Scan for the cell matching the given text and deliver its [x, y] coordinate at center. 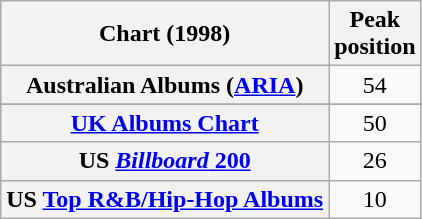
10 [375, 199]
26 [375, 161]
Chart (1998) [165, 34]
US Top R&B/Hip-Hop Albums [165, 199]
50 [375, 123]
Peakposition [375, 34]
Australian Albums (ARIA) [165, 85]
UK Albums Chart [165, 123]
54 [375, 85]
US Billboard 200 [165, 161]
